Determine the [X, Y] coordinate at the center of the cell enclosing the given text.  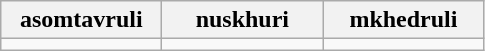
mkhedruli [404, 20]
nuskhuri [242, 20]
asomtavruli [82, 20]
